Find where the given text appears and provide that cell's center as [X, Y] coordinate. 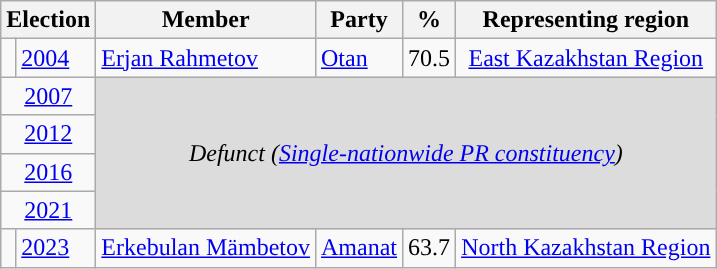
70.5 [430, 58]
2012 [48, 134]
Erkebulan Mämbetov [206, 248]
Amanat [358, 248]
Member [206, 20]
% [430, 20]
2004 [56, 58]
2016 [48, 172]
North Kazakhstan Region [586, 248]
Party [358, 20]
Erjan Rahmetov [206, 58]
63.7 [430, 248]
Election [48, 20]
2007 [48, 96]
Otan [358, 58]
2021 [48, 210]
Defunct (Single-nationwide PR constituency) [406, 153]
Representing region [586, 20]
East Kazakhstan Region [586, 58]
2023 [56, 248]
